From the cell containing the given text, extract its center point as (X, Y) coordinate. 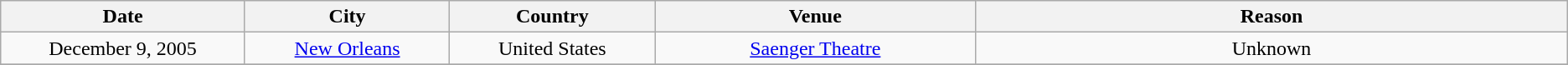
Unknown (1271, 48)
New Orleans (347, 48)
City (347, 17)
Country (553, 17)
Date (123, 17)
United States (553, 48)
Saenger Theatre (816, 48)
December 9, 2005 (123, 48)
Reason (1271, 17)
Venue (816, 17)
